Return [x, y] of the center of cell containing provided text 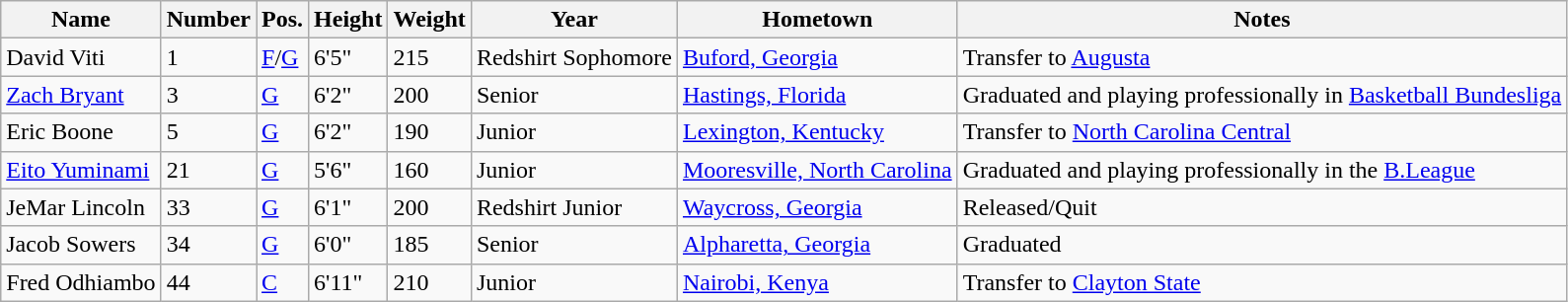
44 [208, 282]
Eito Yuminami [81, 170]
F/G [282, 57]
Transfer to Augusta [1262, 57]
6'1" [348, 207]
Jacob Sowers [81, 245]
Graduated and playing professionally in Basketball Bundesliga [1262, 95]
Redshirt Sophomore [574, 57]
215 [429, 57]
Redshirt Junior [574, 207]
185 [429, 245]
C [282, 282]
160 [429, 170]
Hastings, Florida [817, 95]
190 [429, 132]
Hometown [817, 20]
6'0" [348, 245]
Graduated and playing professionally in the B.League [1262, 170]
Number [208, 20]
Alpharetta, Georgia [817, 245]
Notes [1262, 20]
1 [208, 57]
6'5" [348, 57]
Name [81, 20]
Zach Bryant [81, 95]
Transfer to Clayton State [1262, 282]
Fred Odhiambo [81, 282]
Eric Boone [81, 132]
Waycross, Georgia [817, 207]
21 [208, 170]
JeMar Lincoln [81, 207]
5 [208, 132]
3 [208, 95]
5'6" [348, 170]
Buford, Georgia [817, 57]
Lexington, Kentucky [817, 132]
Weight [429, 20]
Height [348, 20]
33 [208, 207]
210 [429, 282]
David Viti [81, 57]
Pos. [282, 20]
Released/Quit [1262, 207]
6'11" [348, 282]
Transfer to North Carolina Central [1262, 132]
Nairobi, Kenya [817, 282]
Graduated [1262, 245]
34 [208, 245]
Mooresville, North Carolina [817, 170]
Year [574, 20]
